Detect which cell encompasses the target text, then output its [X, Y] center coordinate. 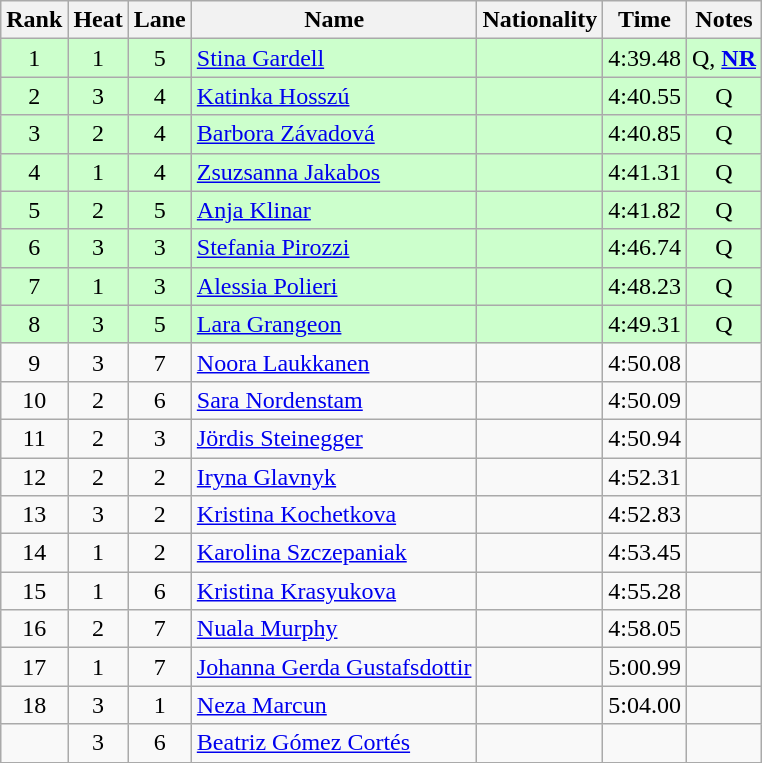
18 [34, 705]
Anja Klinar [334, 210]
Lara Grangeon [334, 324]
4:50.94 [645, 438]
4:50.09 [645, 400]
13 [34, 515]
Nuala Murphy [334, 629]
Sara Nordenstam [334, 400]
4:39.48 [645, 58]
Kristina Krasyukova [334, 591]
5:04.00 [645, 705]
Time [645, 20]
Alessia Polieri [334, 286]
4:53.45 [645, 553]
Barbora Závadová [334, 134]
Zsuzsanna Jakabos [334, 172]
Noora Laukkanen [334, 362]
5:00.99 [645, 667]
4:40.55 [645, 96]
Stina Gardell [334, 58]
Katinka Hosszú [334, 96]
Iryna Glavnyk [334, 477]
Neza Marcun [334, 705]
11 [34, 438]
Rank [34, 20]
4:40.85 [645, 134]
Nationality [540, 20]
Q, NR [724, 58]
15 [34, 591]
Lane [160, 20]
14 [34, 553]
4:46.74 [645, 248]
12 [34, 477]
8 [34, 324]
9 [34, 362]
Name [334, 20]
10 [34, 400]
16 [34, 629]
4:48.23 [645, 286]
Stefania Pirozzi [334, 248]
Johanna Gerda Gustafsdottir [334, 667]
Karolina Szczepaniak [334, 553]
4:41.31 [645, 172]
4:58.05 [645, 629]
Jördis Steinegger [334, 438]
4:41.82 [645, 210]
4:49.31 [645, 324]
17 [34, 667]
Notes [724, 20]
4:52.31 [645, 477]
4:52.83 [645, 515]
Heat [98, 20]
Kristina Kochetkova [334, 515]
4:55.28 [645, 591]
Beatriz Gómez Cortés [334, 743]
4:50.08 [645, 362]
